Return the (x, y) coordinate for the center point of the cell that contains the specified text.  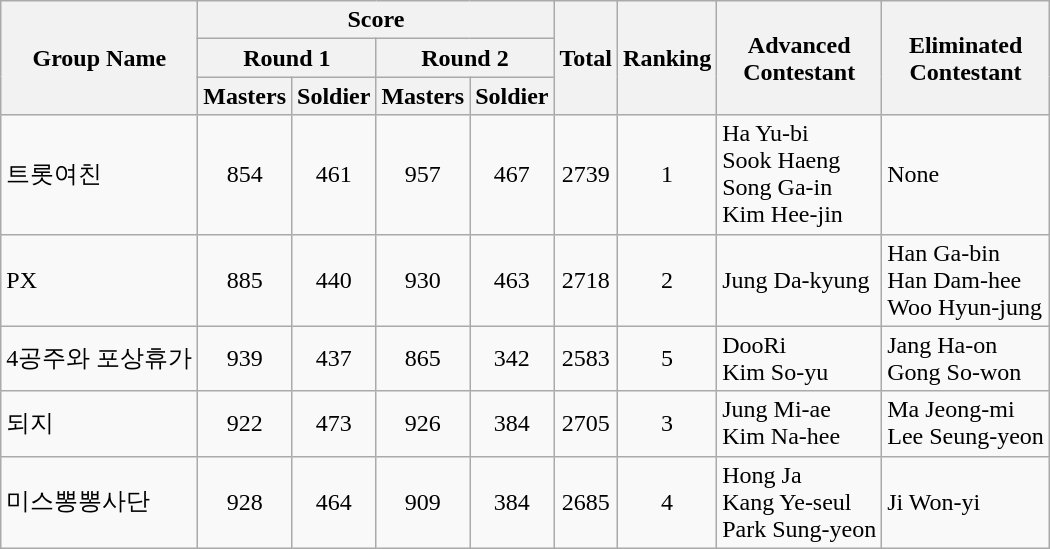
461 (334, 174)
5 (668, 358)
Total (586, 58)
Round 2 (465, 58)
2705 (586, 424)
Ha Yu-biSook HaengSong Ga-inKim Hee-jin (800, 174)
2 (668, 280)
928 (245, 502)
463 (512, 280)
Ranking (668, 58)
4공주와 포상휴가 (100, 358)
2583 (586, 358)
1 (668, 174)
미스뽕뽕사단 (100, 502)
Ma Jeong-miLee Seung-yeon (966, 424)
2739 (586, 174)
926 (423, 424)
464 (334, 502)
437 (334, 358)
342 (512, 358)
None (966, 174)
Hong JaKang Ye-seulPark Sung-yeon (800, 502)
트롯여친 (100, 174)
EliminatedContestant (966, 58)
Round 1 (287, 58)
2685 (586, 502)
440 (334, 280)
3 (668, 424)
909 (423, 502)
930 (423, 280)
Group Name (100, 58)
되지 (100, 424)
922 (245, 424)
PX (100, 280)
Score (376, 20)
Jung Da-kyung (800, 280)
473 (334, 424)
Han Ga-binHan Dam-heeWoo Hyun-jung (966, 280)
DooRiKim So-yu (800, 358)
467 (512, 174)
957 (423, 174)
Jung Mi-aeKim Na-hee (800, 424)
Jang Ha-onGong So-won (966, 358)
865 (423, 358)
885 (245, 280)
Ji Won-yi (966, 502)
2718 (586, 280)
4 (668, 502)
AdvancedContestant (800, 58)
854 (245, 174)
939 (245, 358)
